Extract the (x, y) coordinate from the center of the cell holding the provided text.  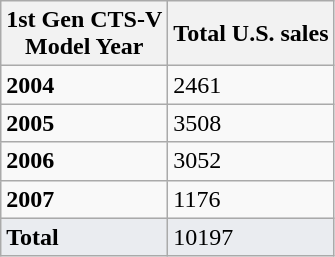
2004 (84, 85)
2461 (251, 85)
3052 (251, 161)
10197 (251, 237)
Total (84, 237)
2005 (84, 123)
1176 (251, 199)
2006 (84, 161)
1st Gen CTS-VModel Year (84, 34)
Total U.S. sales (251, 34)
2007 (84, 199)
3508 (251, 123)
